Output the [X, Y] coordinate of the center of the cell containing the given text.  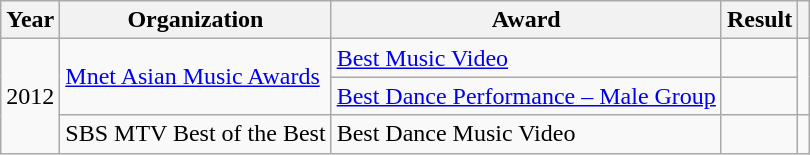
SBS MTV Best of the Best [196, 134]
Best Dance Music Video [526, 134]
2012 [30, 96]
Best Dance Performance – Male Group [526, 96]
Organization [196, 20]
Mnet Asian Music Awards [196, 77]
Result [759, 20]
Award [526, 20]
Year [30, 20]
Best Music Video [526, 58]
